Return [X, Y] of the center of cell containing provided text 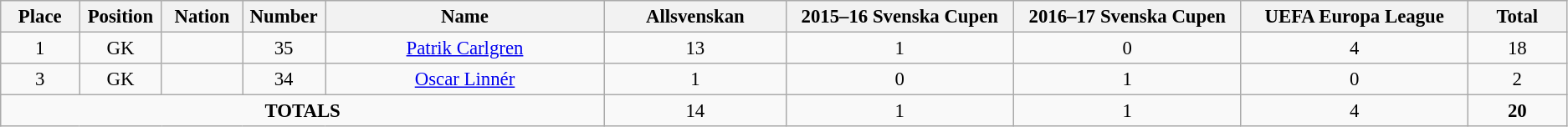
13 [694, 48]
14 [694, 111]
2015–16 Svenska Cupen [899, 17]
Patrik Carlgren [465, 48]
Place [40, 17]
Oscar Linnér [465, 79]
20 [1517, 111]
Allsvenskan [694, 17]
2 [1517, 79]
2016–17 Svenska Cupen [1127, 17]
Name [465, 17]
Total [1517, 17]
Number [284, 17]
TOTALS [303, 111]
35 [284, 48]
Position [120, 17]
3 [40, 79]
Nation [202, 17]
34 [284, 79]
18 [1517, 48]
UEFA Europa League [1354, 17]
